From the cell containing the given text, extract its center point as (X, Y) coordinate. 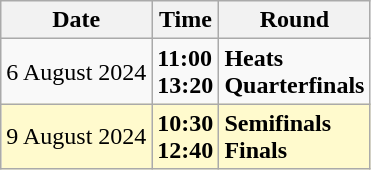
SemifinalsFinals (294, 136)
HeatsQuarterfinals (294, 72)
Time (186, 20)
11:0013:20 (186, 72)
Round (294, 20)
6 August 2024 (76, 72)
9 August 2024 (76, 136)
10:3012:40 (186, 136)
Date (76, 20)
